For the text-containing cell, return its midpoint in [x, y] coordinate format. 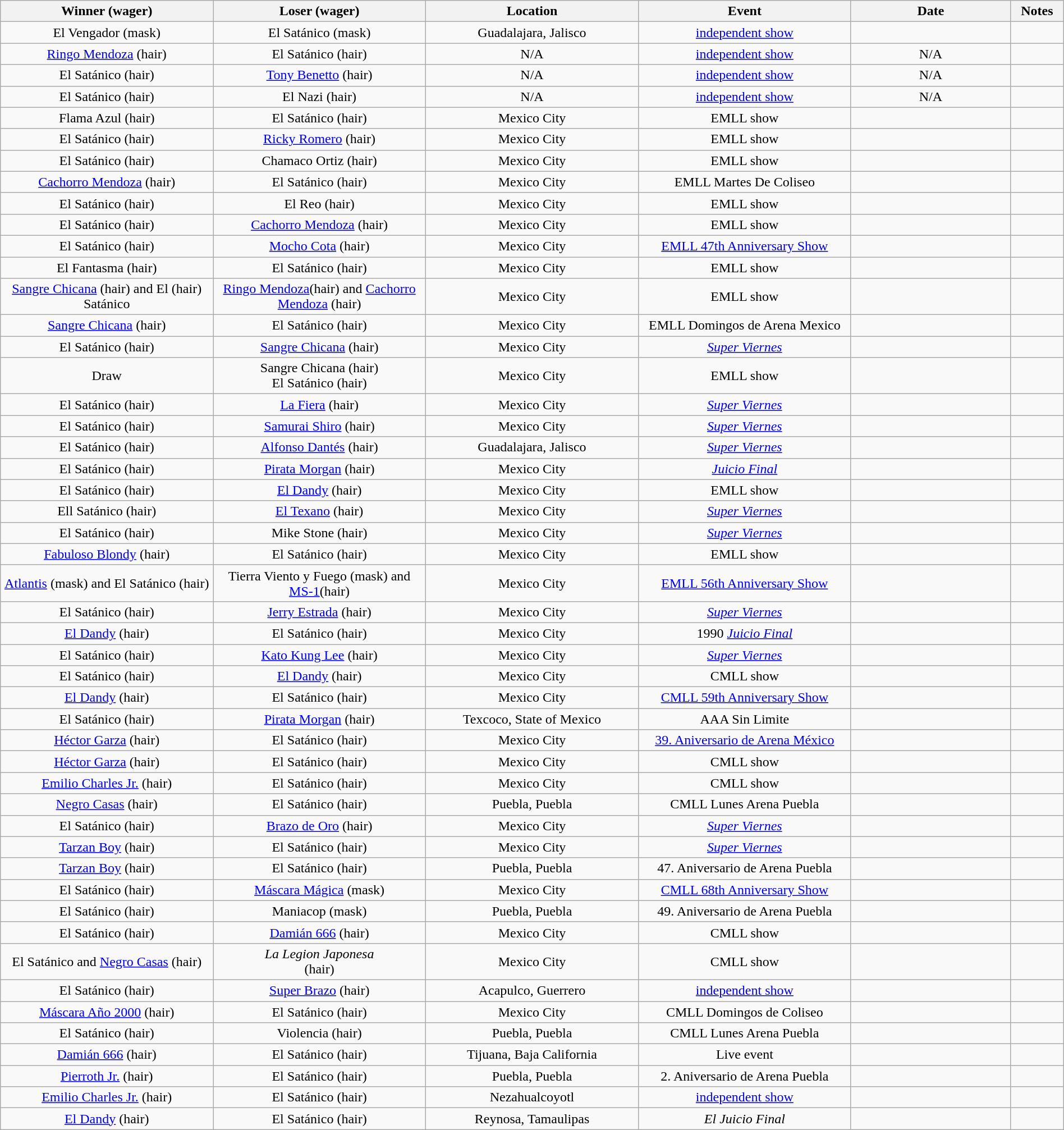
Live event [744, 1055]
Tony Benetto (hair) [320, 75]
El Vengador (mask) [107, 33]
Tierra Viento y Fuego (mask) and MS-1(hair) [320, 583]
AAA Sin Limite [744, 719]
El Nazi (hair) [320, 97]
CMLL 59th Anniversary Show [744, 698]
El Satánico and Negro Casas (hair) [107, 961]
Sangre Chicana (hair) and El (hair) Satánico [107, 296]
La Legion Japonesa (hair) [320, 961]
Reynosa, Tamaulipas [532, 1119]
47. Aniversario de Arena Puebla [744, 868]
El Texano (hair) [320, 511]
Tijuana, Baja California [532, 1055]
Ringo Mendoza(hair) and Cachorro Mendoza (hair) [320, 296]
Sangre Chicana (hair)El Satánico (hair) [320, 376]
Fabuloso Blondy (hair) [107, 554]
Máscara Año 2000 (hair) [107, 1012]
EMLL Domingos de Arena Mexico [744, 326]
Location [532, 11]
Loser (wager) [320, 11]
EMLL 47th Anniversary Show [744, 246]
Kato Kung Lee (hair) [320, 655]
Ringo Mendoza (hair) [107, 54]
Super Brazo (hair) [320, 990]
Alfonso Dantés (hair) [320, 447]
El Fantasma (hair) [107, 268]
Mocho Cota (hair) [320, 246]
Texcoco, State of Mexico [532, 719]
CMLL Domingos de Coliseo [744, 1012]
Date [930, 11]
2. Aniversario de Arena Puebla [744, 1076]
Draw [107, 376]
El Reo (hair) [320, 203]
1990 Juicio Final [744, 633]
Ricky Romero (hair) [320, 139]
Notes [1037, 11]
Pierroth Jr. (hair) [107, 1076]
Event [744, 11]
Juicio Final [744, 469]
Nezahualcoyotl [532, 1097]
Negro Casas (hair) [107, 804]
Atlantis (mask) and El Satánico (hair) [107, 583]
Mike Stone (hair) [320, 533]
Maniacop (mask) [320, 911]
EMLL 56th Anniversary Show [744, 583]
49. Aniversario de Arena Puebla [744, 911]
CMLL 68th Anniversary Show [744, 890]
Violencia (hair) [320, 1033]
Winner (wager) [107, 11]
Brazo de Oro (hair) [320, 826]
La Fiera (hair) [320, 405]
Acapulco, Guerrero [532, 990]
EMLL Martes De Coliseo [744, 182]
Chamaco Ortiz (hair) [320, 161]
Flama Azul (hair) [107, 118]
El Juicio Final [744, 1119]
39. Aniversario de Arena México [744, 740]
Jerry Estrada (hair) [320, 612]
El Satánico (mask) [320, 33]
Samurai Shiro (hair) [320, 426]
Máscara Mágica (mask) [320, 890]
Ell Satánico (hair) [107, 511]
